Return the [x, y] coordinate for the center point of the cell that contains the specified text.  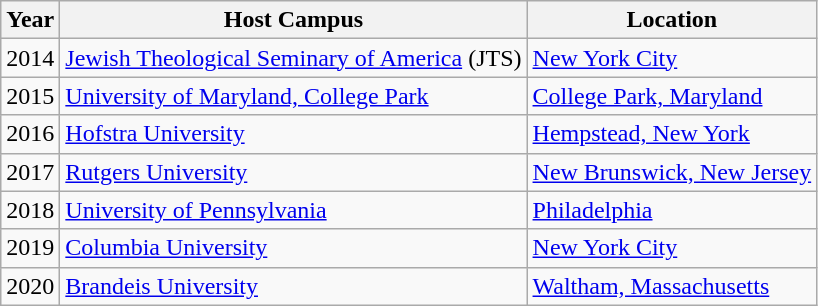
University of Pennsylvania [294, 210]
New Brunswick, New Jersey [672, 172]
Columbia University [294, 248]
2014 [30, 58]
Year [30, 20]
2015 [30, 96]
Hofstra University [294, 134]
2019 [30, 248]
College Park, Maryland [672, 96]
Hempstead, New York [672, 134]
Brandeis University [294, 286]
2016 [30, 134]
2017 [30, 172]
2018 [30, 210]
Host Campus [294, 20]
Rutgers University [294, 172]
University of Maryland, College Park [294, 96]
Philadelphia [672, 210]
Location [672, 20]
Waltham, Massachusetts [672, 286]
2020 [30, 286]
Jewish Theological Seminary of America (JTS) [294, 58]
